Scan for the cell matching the given text and deliver its (x, y) coordinate at center. 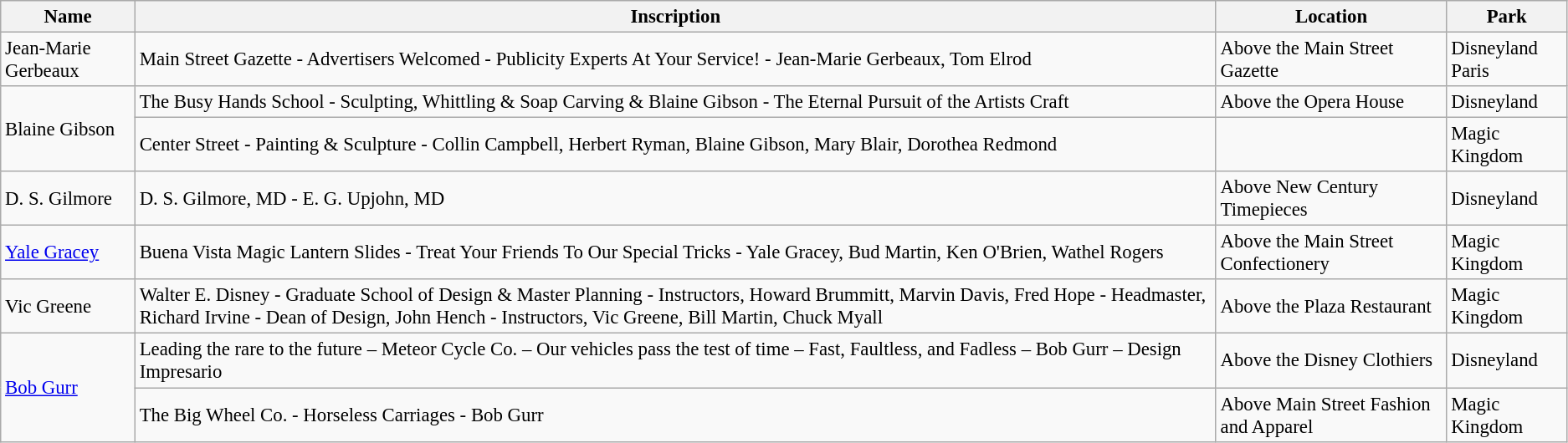
Above the Main Street Gazette (1331, 60)
D. S. Gilmore (69, 199)
Center Street - Painting & Sculpture - Collin Campbell, Herbert Ryman, Blaine Gibson, Mary Blair, Dorothea Redmond (675, 145)
Name (69, 17)
Location (1331, 17)
Leading the rare to the future – Meteor Cycle Co. – Our vehicles pass the test of time – Fast, Faultless, and Fadless – Bob Gurr – Design Impresario (675, 361)
Vic Greene (69, 306)
Disneyland Paris (1507, 60)
Jean-Marie Gerbeaux (69, 60)
Main Street Gazette - Advertisers Welcomed - Publicity Experts At Your Service! - Jean-Marie Gerbeaux, Tom Elrod (675, 60)
Above the Plaza Restaurant (1331, 306)
Above the Opera House (1331, 102)
The Big Wheel Co. - Horseless Carriages - Bob Gurr (675, 415)
Above New Century Timepieces (1331, 199)
D. S. Gilmore, MD - E. G. Upjohn, MD (675, 199)
Above the Main Street Confectionery (1331, 252)
Blaine Gibson (69, 129)
Above Main Street Fashion and Apparel (1331, 415)
Park (1507, 17)
The Busy Hands School - Sculpting, Whittling & Soap Carving & Blaine Gibson - The Eternal Pursuit of the Artists Craft (675, 102)
Bob Gurr (69, 388)
Above the Disney Clothiers (1331, 361)
Inscription (675, 17)
Yale Gracey (69, 252)
Buena Vista Magic Lantern Slides - Treat Your Friends To Our Special Tricks - Yale Gracey, Bud Martin, Ken O'Brien, Wathel Rogers (675, 252)
